From the cell containing the given text, extract its center point as [X, Y] coordinate. 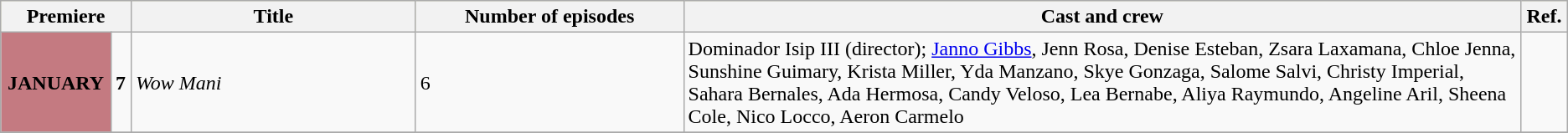
Premiere [66, 17]
6 [549, 82]
Title [273, 17]
JANUARY [56, 82]
Number of episodes [549, 17]
Wow Mani [273, 82]
Ref. [1545, 17]
7 [121, 82]
Cast and crew [1102, 17]
